Find where the given text appears and provide that cell's center as (X, Y) coordinate. 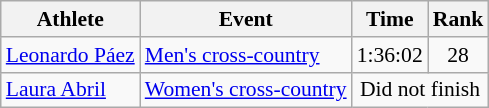
Men's cross-country (246, 55)
Event (246, 19)
Time (390, 19)
Leonardo Páez (70, 55)
28 (458, 55)
Athlete (70, 19)
Women's cross-country (246, 90)
1:36:02 (390, 55)
Rank (458, 19)
Laura Abril (70, 90)
Did not finish (420, 90)
